Scan for the cell matching the given text and deliver its (X, Y) coordinate at center. 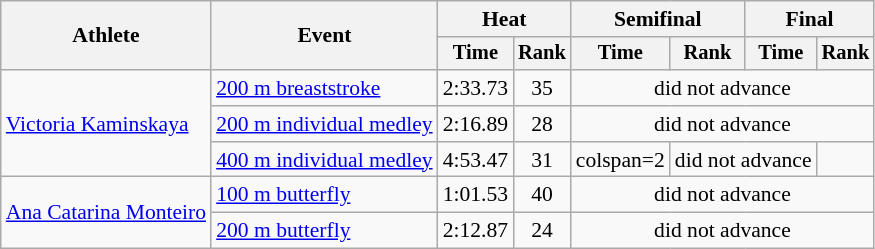
2:33.73 (476, 88)
31 (542, 160)
100 m butterfly (324, 195)
Victoria Kaminskaya (106, 124)
200 m butterfly (324, 231)
colspan=2 (620, 160)
40 (542, 195)
Heat (504, 19)
200 m individual medley (324, 124)
28 (542, 124)
400 m individual medley (324, 160)
Event (324, 36)
2:16.89 (476, 124)
Athlete (106, 36)
4:53.47 (476, 160)
Final (810, 19)
24 (542, 231)
35 (542, 88)
1:01.53 (476, 195)
200 m breaststroke (324, 88)
Semifinal (658, 19)
Ana Catarina Monteiro (106, 212)
2:12.87 (476, 231)
